From the cell containing the given text, extract its center point as [x, y] coordinate. 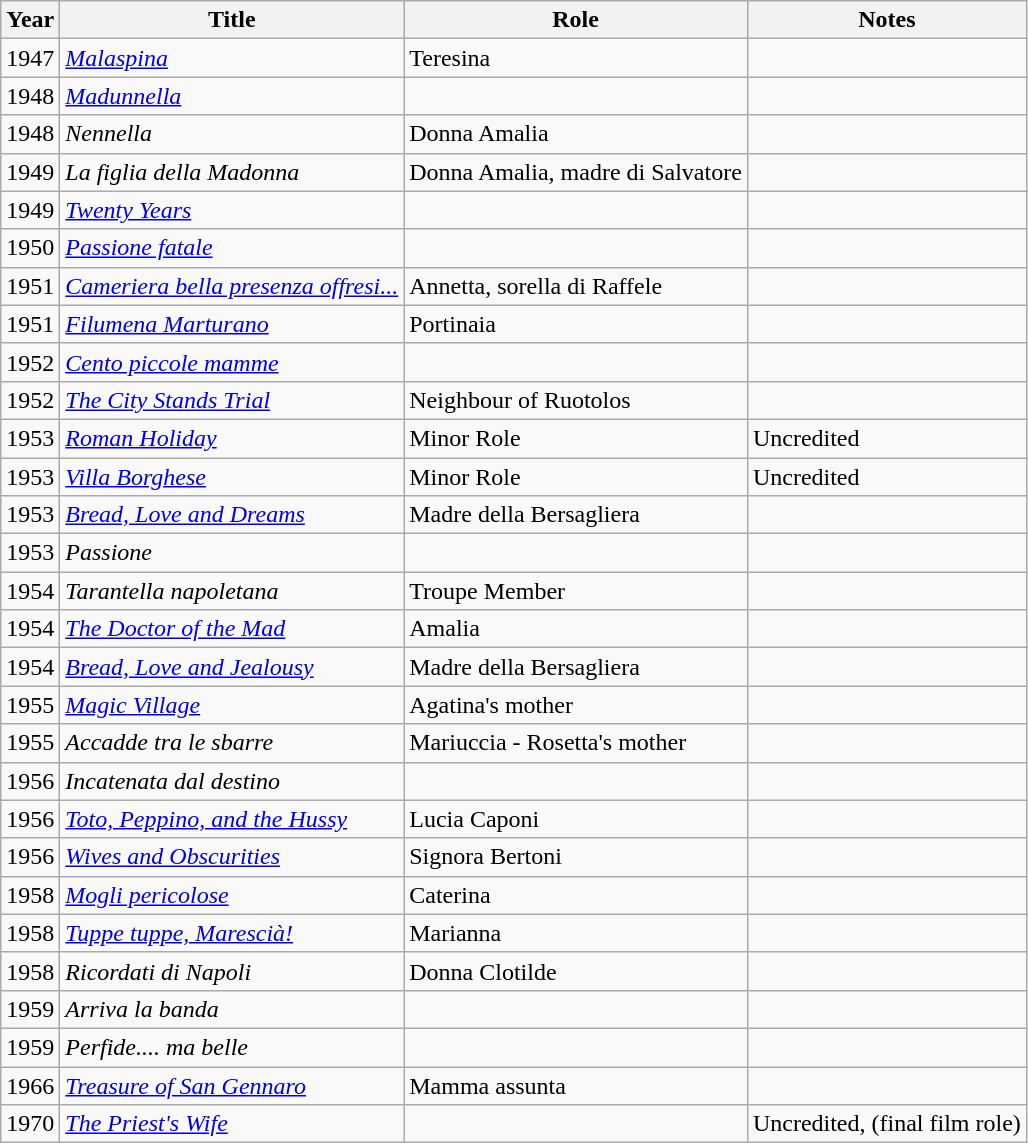
Caterina [576, 895]
Tarantella napoletana [232, 591]
Donna Clotilde [576, 971]
Neighbour of Ruotolos [576, 400]
Donna Amalia [576, 134]
1947 [30, 58]
Twenty Years [232, 210]
Donna Amalia, madre di Salvatore [576, 172]
Role [576, 20]
Treasure of San Gennaro [232, 1085]
Magic Village [232, 705]
Malaspina [232, 58]
Cento piccole mamme [232, 362]
Mariuccia - Rosetta's mother [576, 743]
Cameriera bella presenza offresi... [232, 286]
Mogli pericolose [232, 895]
1970 [30, 1124]
Villa Borghese [232, 477]
Roman Holiday [232, 438]
Notes [886, 20]
Teresina [576, 58]
Perfide.... ma belle [232, 1047]
Madunnella [232, 96]
Ricordati di Napoli [232, 971]
Arriva la banda [232, 1009]
Amalia [576, 629]
Agatina's mother [576, 705]
Bread, Love and Jealousy [232, 667]
Portinaia [576, 324]
1950 [30, 248]
Nennella [232, 134]
Wives and Obscurities [232, 857]
The Doctor of the Mad [232, 629]
Lucia Caponi [576, 819]
Filumena Marturano [232, 324]
Passione [232, 553]
Incatenata dal destino [232, 781]
Tuppe tuppe, Marescià! [232, 933]
1966 [30, 1085]
Toto, Peppino, and the Hussy [232, 819]
Bread, Love and Dreams [232, 515]
Troupe Member [576, 591]
The Priest's Wife [232, 1124]
Year [30, 20]
Marianna [576, 933]
Annetta, sorella di Raffele [576, 286]
Title [232, 20]
Accadde tra le sbarre [232, 743]
The City Stands Trial [232, 400]
Signora Bertoni [576, 857]
La figlia della Madonna [232, 172]
Mamma assunta [576, 1085]
Uncredited, (final film role) [886, 1124]
Passione fatale [232, 248]
